Find where the given text appears and provide that cell's center as (x, y) coordinate. 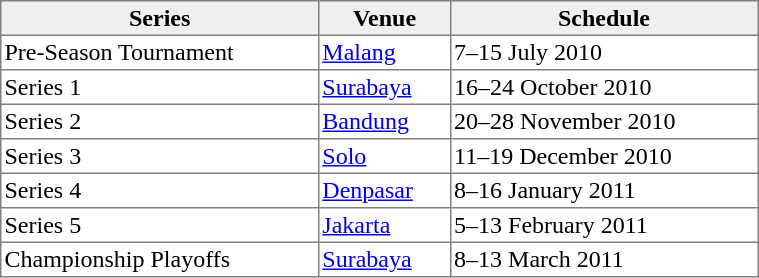
7–15 July 2010 (604, 52)
Solo (385, 156)
Series 2 (160, 121)
Jakarta (385, 225)
Pre-Season Tournament (160, 52)
11–19 December 2010 (604, 156)
Series 4 (160, 190)
Series (160, 18)
Series 3 (160, 156)
16–24 October 2010 (604, 87)
Series 5 (160, 225)
5–13 February 2011 (604, 225)
8–16 January 2011 (604, 190)
Denpasar (385, 190)
Series 1 (160, 87)
Championship Playoffs (160, 259)
Bandung (385, 121)
Malang (385, 52)
8–13 March 2011 (604, 259)
Venue (385, 18)
Schedule (604, 18)
20–28 November 2010 (604, 121)
